Identify which cell holds the provided text, then report its (X, Y) central coordinate. 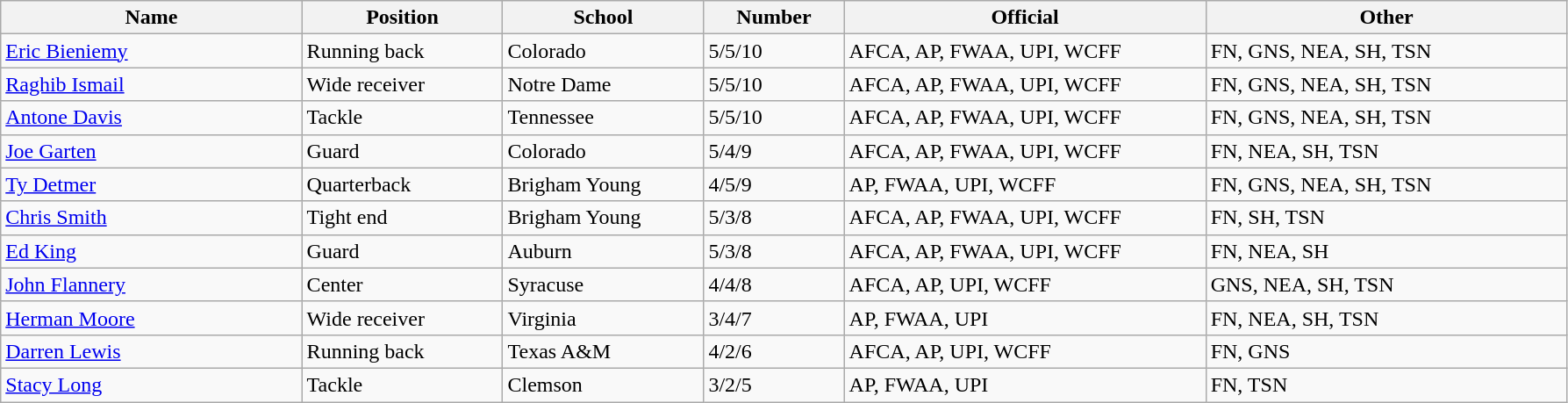
FN, SH, TSN (1386, 218)
Official (1025, 18)
School (604, 18)
Auburn (604, 251)
3/4/7 (774, 318)
Number (774, 18)
FN, GNS (1386, 351)
Joe Garten (151, 151)
Virginia (604, 318)
Tennessee (604, 118)
Antone Davis (151, 118)
Stacy Long (151, 385)
Tight end (402, 218)
Darren Lewis (151, 351)
Quarterback (402, 184)
Texas A&M (604, 351)
4/4/8 (774, 284)
Chris Smith (151, 218)
Ty Detmer (151, 184)
GNS, NEA, SH, TSN (1386, 284)
FN, TSN (1386, 385)
FN, NEA, SH (1386, 251)
4/2/6 (774, 351)
Notre Dame (604, 84)
Position (402, 18)
Eric Bieniemy (151, 51)
John Flannery (151, 284)
Herman Moore (151, 318)
Name (151, 18)
AP, FWAA, UPI, WCFF (1025, 184)
Center (402, 284)
Ed King (151, 251)
5/4/9 (774, 151)
Syracuse (604, 284)
4/5/9 (774, 184)
Other (1386, 18)
3/2/5 (774, 385)
Clemson (604, 385)
Raghib Ismail (151, 84)
